Locate the cell with the specified text and output its [X, Y] center coordinate. 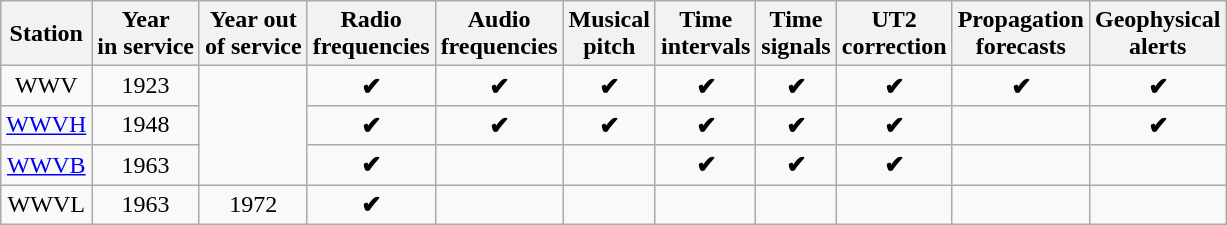
1948 [146, 125]
WWVH [46, 125]
Year out of service [253, 34]
Audio frequencies [499, 34]
Geophysical alerts [1157, 34]
1972 [253, 204]
Time intervals [705, 34]
Station [46, 34]
WWVL [46, 204]
Propagation forecasts [1020, 34]
Year in service [146, 34]
Time signals [796, 34]
1923 [146, 86]
Radio frequencies [371, 34]
Musical pitch [609, 34]
WWV [46, 86]
WWVB [46, 165]
UT2 correction [894, 34]
